Determine the [X, Y] coordinate at the center of the cell enclosing the given text.  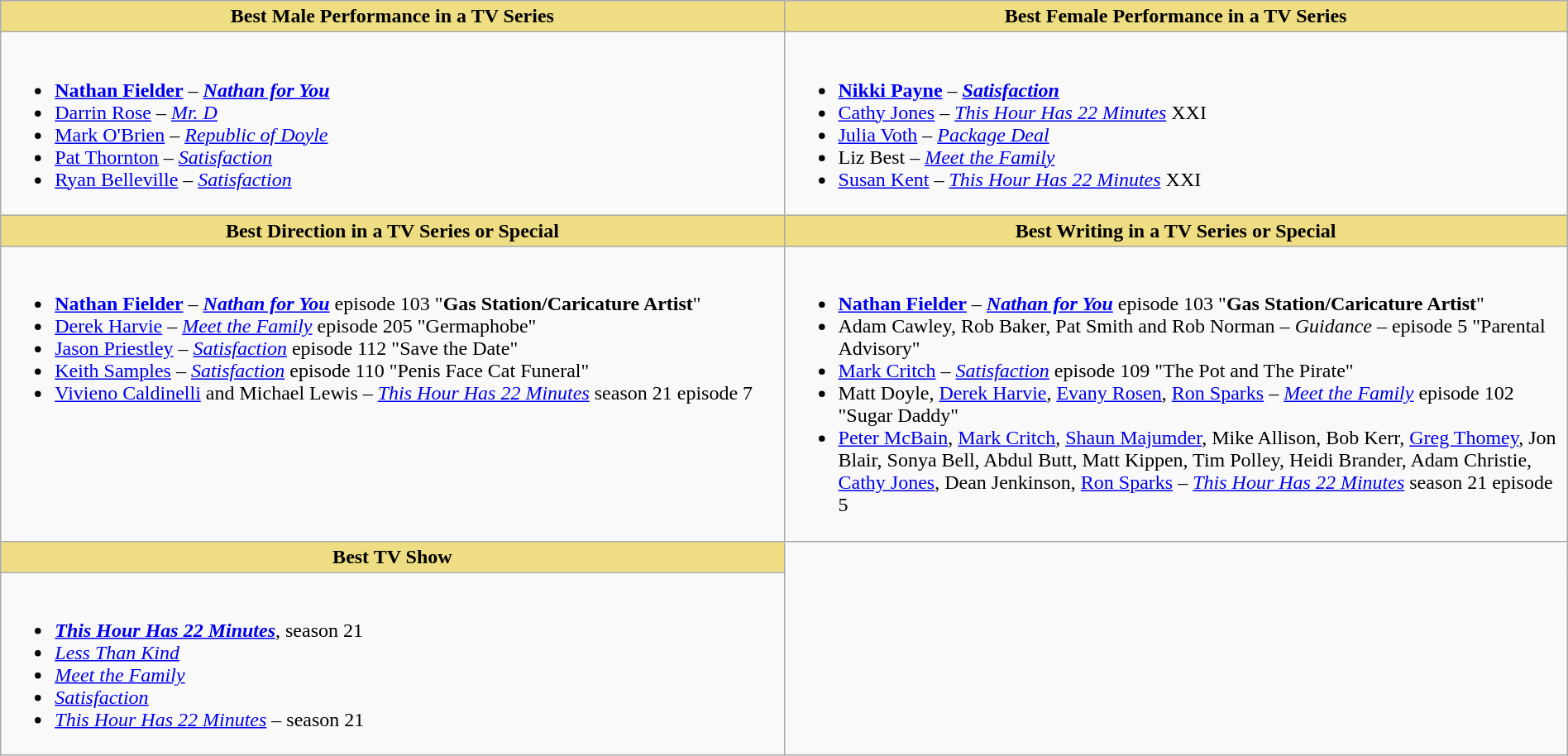
Best TV Show [392, 557]
Best Direction in a TV Series or Special [392, 231]
Nathan Fielder – Nathan for YouDarrin Rose – Mr. DMark O'Brien – Republic of DoylePat Thornton – SatisfactionRyan Belleville – Satisfaction [392, 124]
This Hour Has 22 Minutes, season 21Less Than KindMeet the FamilySatisfactionThis Hour Has 22 Minutes – season 21 [392, 663]
Best Writing in a TV Series or Special [1176, 231]
Best Female Performance in a TV Series [1176, 17]
Best Male Performance in a TV Series [392, 17]
